Identify which cell holds the provided text, then report its (x, y) central coordinate. 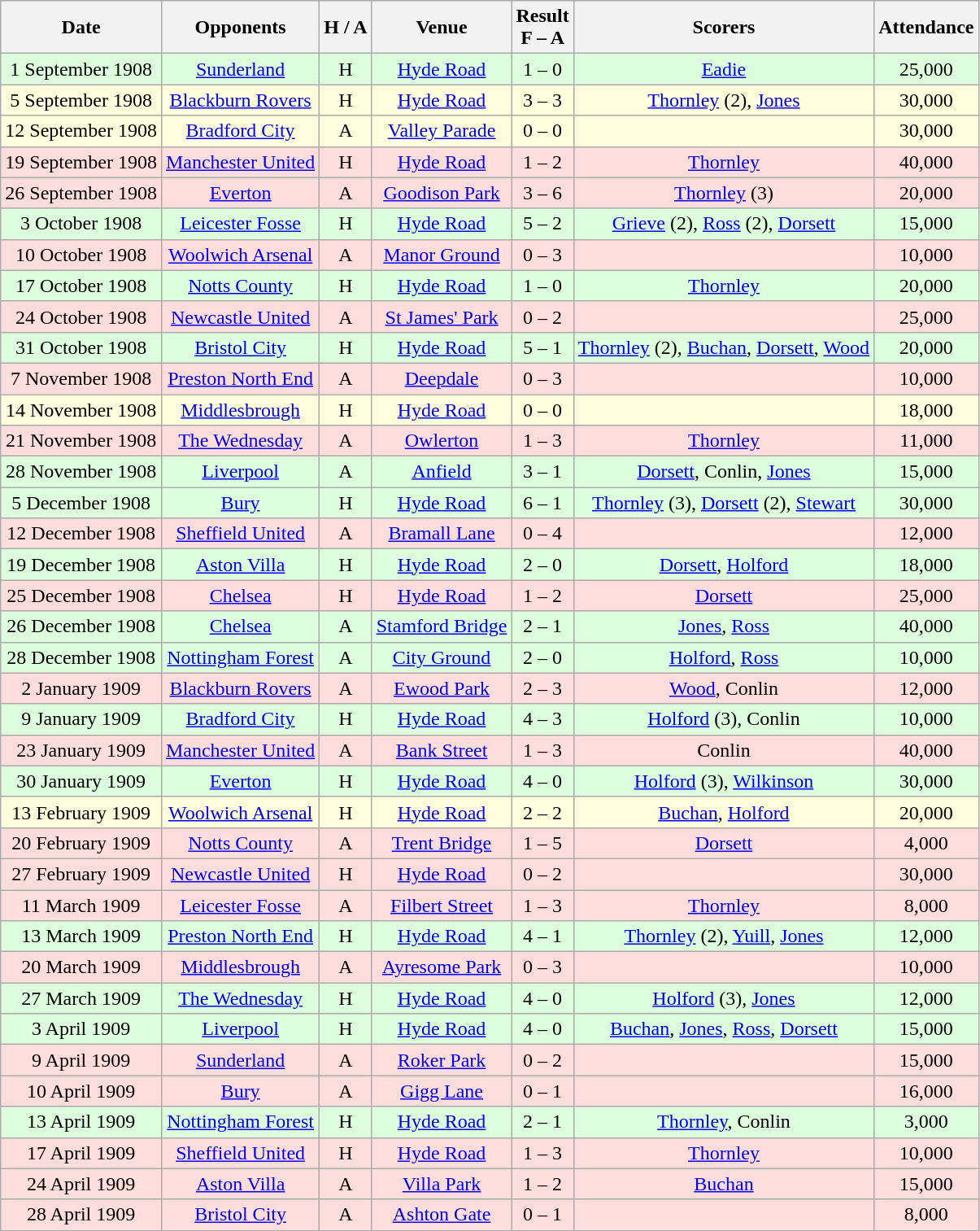
Valley Parade (442, 131)
Holford (3), Wilkinson (724, 781)
3,000 (926, 1122)
Thornley (2), Jones (724, 100)
Opponents (240, 28)
3 April 1909 (81, 1029)
24 October 1908 (81, 316)
Ayresome Park (442, 967)
21 November 1908 (81, 441)
ResultF – A (542, 28)
Buchan, Jones, Ross, Dorsett (724, 1029)
Manor Ground (442, 255)
Venue (442, 28)
Deepdale (442, 378)
Thornley (3) (724, 193)
27 February 1909 (81, 874)
26 September 1908 (81, 193)
4 – 1 (542, 936)
11,000 (926, 441)
H / A (346, 28)
0 – 4 (542, 534)
Eadie (724, 69)
Grieve (2), Ross (2), Dorsett (724, 224)
Thornley, Conlin (724, 1122)
12 September 1908 (81, 131)
5 December 1908 (81, 503)
2 – 3 (542, 688)
3 – 6 (542, 193)
9 April 1909 (81, 1060)
13 March 1909 (81, 936)
28 November 1908 (81, 472)
4 – 3 (542, 719)
Scorers (724, 28)
10 April 1909 (81, 1091)
7 November 1908 (81, 378)
2 – 2 (542, 812)
27 March 1909 (81, 998)
Filbert Street (442, 906)
19 September 1908 (81, 162)
26 December 1908 (81, 626)
Holford, Ross (724, 657)
Conlin (724, 750)
3 – 3 (542, 100)
Stamford Bridge (442, 626)
Buchan, Holford (724, 812)
1 – 5 (542, 843)
Buchan (724, 1184)
Attendance (926, 28)
24 April 1909 (81, 1184)
Holford (3), Jones (724, 998)
20 February 1909 (81, 843)
Bramall Lane (442, 534)
Date (81, 28)
Holford (3), Conlin (724, 719)
5 – 1 (542, 347)
5 – 2 (542, 224)
3 – 1 (542, 472)
25 December 1908 (81, 596)
31 October 1908 (81, 347)
St James' Park (442, 316)
4,000 (926, 843)
9 January 1909 (81, 719)
Roker Park (442, 1060)
28 December 1908 (81, 657)
City Ground (442, 657)
Thornley (2), Buchan, Dorsett, Wood (724, 347)
17 October 1908 (81, 286)
Bank Street (442, 750)
Goodison Park (442, 193)
Thornley (3), Dorsett (2), Stewart (724, 503)
Ewood Park (442, 688)
Wood, Conlin (724, 688)
Jones, Ross (724, 626)
6 – 1 (542, 503)
19 December 1908 (81, 565)
Villa Park (442, 1184)
17 April 1909 (81, 1153)
Anfield (442, 472)
1 September 1908 (81, 69)
Dorsett, Conlin, Jones (724, 472)
11 March 1909 (81, 906)
10 October 1908 (81, 255)
20 March 1909 (81, 967)
Ashton Gate (442, 1215)
Thornley (2), Yuill, Jones (724, 936)
13 February 1909 (81, 812)
3 October 1908 (81, 224)
Trent Bridge (442, 843)
2 January 1909 (81, 688)
16,000 (926, 1091)
Dorsett, Holford (724, 565)
Gigg Lane (442, 1091)
13 April 1909 (81, 1122)
30 January 1909 (81, 781)
28 April 1909 (81, 1215)
14 November 1908 (81, 409)
23 January 1909 (81, 750)
12 December 1908 (81, 534)
5 September 1908 (81, 100)
Owlerton (442, 441)
